Provide the (X, Y) coordinate of the cell's center where the given text is located.  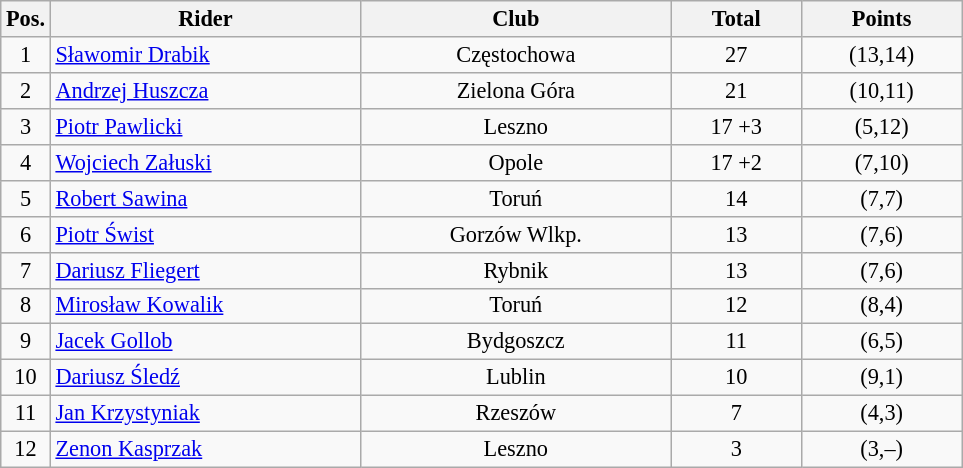
Club (516, 19)
14 (736, 198)
(10,11) (881, 90)
(9,1) (881, 378)
6 (26, 234)
Gorzów Wlkp. (516, 234)
Jacek Gollob (205, 342)
Wojciech Załuski (205, 162)
Dariusz Śledź (205, 378)
Jan Krzystyniak (205, 414)
(4,3) (881, 414)
8 (26, 306)
Bydgoszcz (516, 342)
21 (736, 90)
Total (736, 19)
Rybnik (516, 270)
(5,12) (881, 126)
2 (26, 90)
Rzeszów (516, 414)
(7,7) (881, 198)
Pos. (26, 19)
Robert Sawina (205, 198)
Andrzej Huszcza (205, 90)
5 (26, 198)
17 +2 (736, 162)
Częstochowa (516, 55)
Piotr Pawlicki (205, 126)
Opole (516, 162)
(3,–) (881, 450)
Piotr Świst (205, 234)
4 (26, 162)
(7,10) (881, 162)
Points (881, 19)
Zenon Kasprzak (205, 450)
Lublin (516, 378)
Mirosław Kowalik (205, 306)
9 (26, 342)
(13,14) (881, 55)
(8,4) (881, 306)
Rider (205, 19)
Zielona Góra (516, 90)
(6,5) (881, 342)
Dariusz Fliegert (205, 270)
1 (26, 55)
17 +3 (736, 126)
Sławomir Drabik (205, 55)
27 (736, 55)
